Search for the cell housing the specified text and yield its [X, Y] center coordinate. 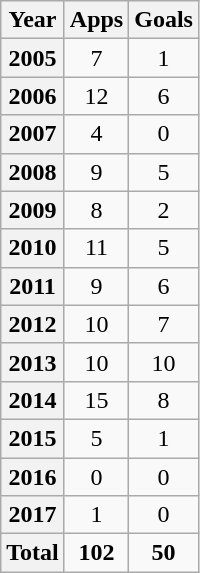
2011 [33, 286]
2012 [33, 324]
15 [96, 400]
2006 [33, 96]
Apps [96, 20]
2005 [33, 58]
Year [33, 20]
2009 [33, 210]
102 [96, 553]
12 [96, 96]
2016 [33, 477]
2010 [33, 248]
2007 [33, 134]
4 [96, 134]
50 [164, 553]
2015 [33, 438]
2 [164, 210]
2013 [33, 362]
11 [96, 248]
Goals [164, 20]
Total [33, 553]
2017 [33, 515]
2008 [33, 172]
2014 [33, 400]
